Capture the cell that displays the provided text and extract its (X, Y) central coordinate. 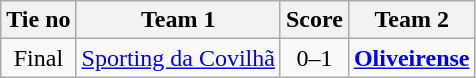
Team 1 (178, 20)
Oliveirense (412, 58)
0–1 (314, 58)
Tie no (38, 20)
Score (314, 20)
Sporting da Covilhã (178, 58)
Final (38, 58)
Team 2 (412, 20)
